Scan for the cell matching the given text and deliver its [X, Y] coordinate at center. 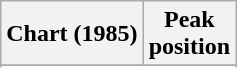
Chart (1985) [72, 34]
Peakposition [189, 34]
